Return the [x, y] coordinate for the center point of the cell that contains the specified text.  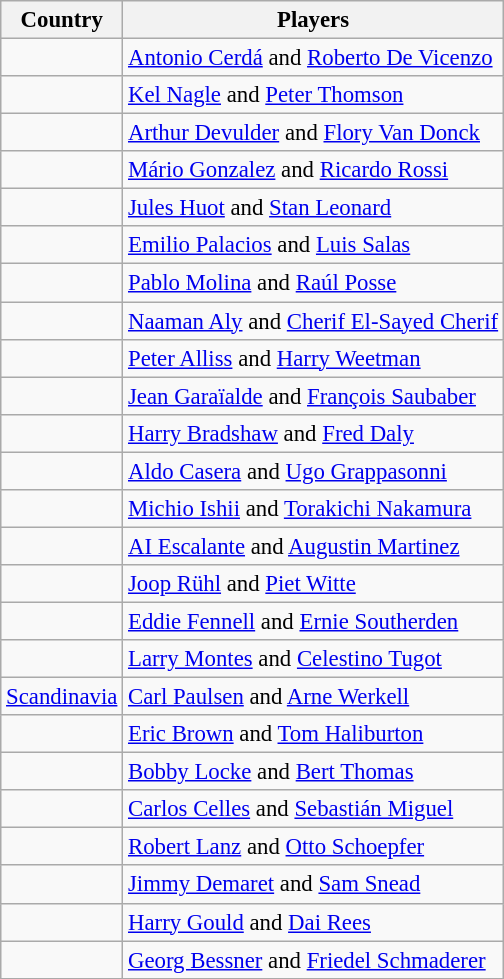
Carl Paulsen and Arne Werkell [314, 697]
Georg Bessner and Friedel Schmaderer [314, 960]
Jean Garaïalde and François Saubaber [314, 396]
Eric Brown and Tom Haliburton [314, 734]
Country [62, 20]
Kel Nagle and Peter Thomson [314, 95]
Pablo Molina and Raúl Posse [314, 283]
Harry Bradshaw and Fred Daly [314, 433]
Players [314, 20]
Antonio Cerdá and Roberto De Vicenzo [314, 58]
Arthur Devulder and Flory Van Donck [314, 133]
Jules Huot and Stan Leonard [314, 208]
Eddie Fennell and Ernie Southerden [314, 621]
Aldo Casera and Ugo Grappasonni [314, 471]
AI Escalante and Augustin Martinez [314, 546]
Joop Rühl and Piet Witte [314, 584]
Carlos Celles and Sebastián Miguel [314, 809]
Mário Gonzalez and Ricardo Rossi [314, 170]
Scandinavia [62, 697]
Michio Ishii and Torakichi Nakamura [314, 509]
Peter Alliss and Harry Weetman [314, 358]
Robert Lanz and Otto Schoepfer [314, 847]
Larry Montes and Celestino Tugot [314, 659]
Jimmy Demaret and Sam Snead [314, 885]
Harry Gould and Dai Rees [314, 922]
Naaman Aly and Cherif El-Sayed Cherif [314, 321]
Emilio Palacios and Luis Salas [314, 245]
Bobby Locke and Bert Thomas [314, 772]
